Return [X, Y] of the center of cell containing provided text 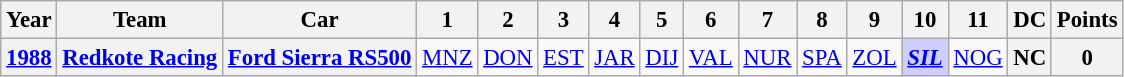
2 [508, 20]
JAR [614, 58]
DON [508, 58]
DC [1030, 20]
DIJ [662, 58]
6 [711, 20]
Team [140, 20]
EST [564, 58]
10 [925, 20]
Year [29, 20]
5 [662, 20]
1988 [29, 58]
9 [874, 20]
11 [978, 20]
VAL [711, 58]
SPA [822, 58]
4 [614, 20]
3 [564, 20]
1 [448, 20]
0 [1086, 58]
NUR [768, 58]
7 [768, 20]
Ford Sierra RS500 [320, 58]
ZOL [874, 58]
NOG [978, 58]
NC [1030, 58]
Points [1086, 20]
8 [822, 20]
SIL [925, 58]
MNZ [448, 58]
Car [320, 20]
Redkote Racing [140, 58]
